Search for the cell housing the specified text and yield its [X, Y] center coordinate. 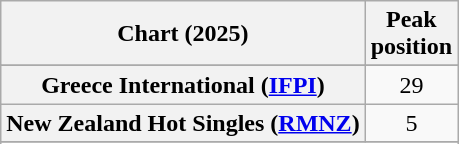
5 [411, 123]
New Zealand Hot Singles (RMNZ) [183, 123]
29 [411, 85]
Greece International (IFPI) [183, 85]
Chart (2025) [183, 34]
Peakposition [411, 34]
